Return the [x, y] coordinate for the center point of the cell that contains the specified text.  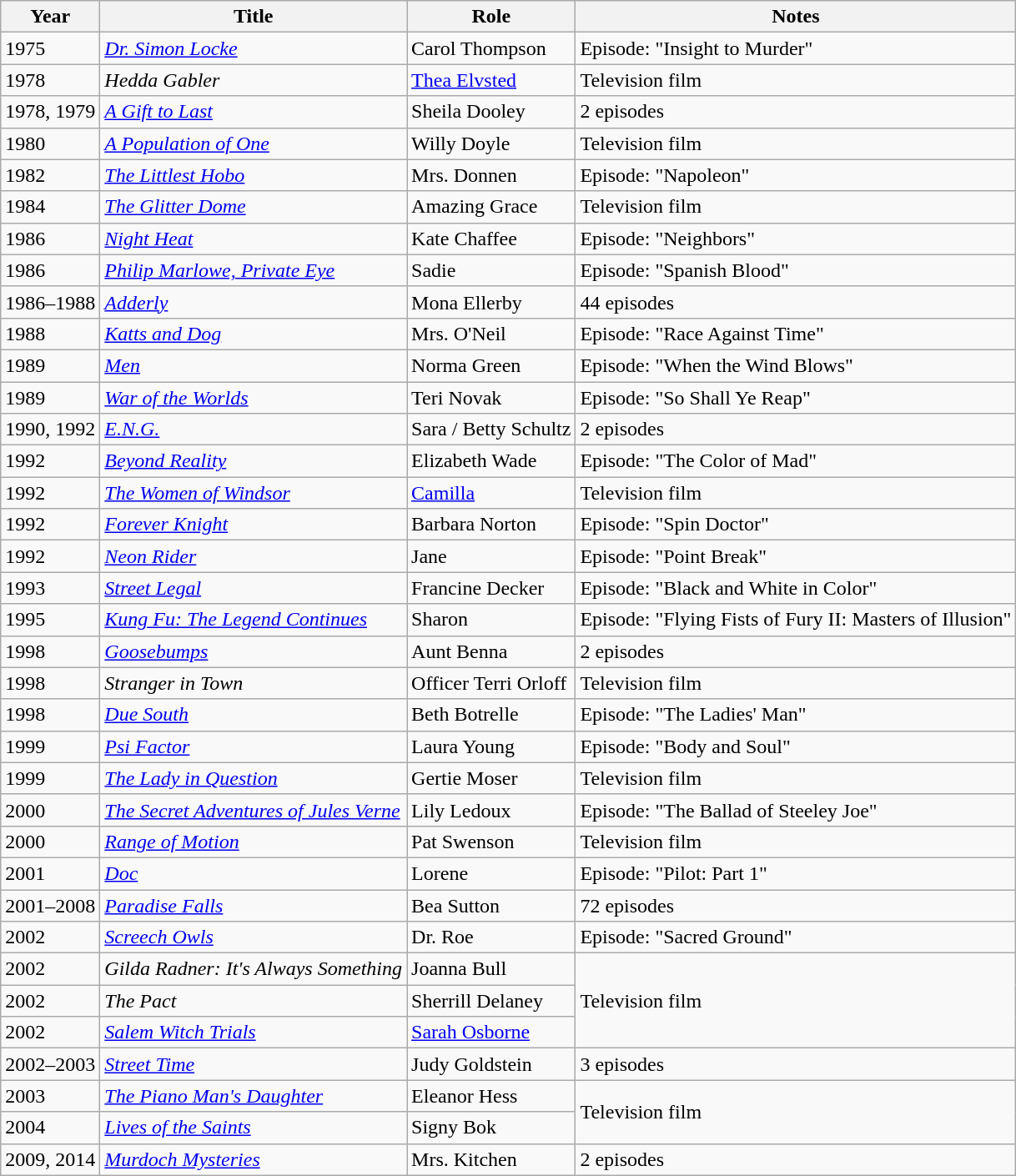
Episode: "Race Against Time" [796, 334]
Street Time [254, 1064]
Sharon [491, 620]
Norma Green [491, 365]
Mrs. Donnen [491, 175]
2004 [50, 1128]
2003 [50, 1096]
Laura Young [491, 746]
The Women of Windsor [254, 493]
Screech Owls [254, 937]
Episode: "Neighbors" [796, 239]
1975 [50, 48]
2002–2003 [50, 1064]
Year [50, 17]
The Piano Man's Daughter [254, 1096]
Thea Elvsted [491, 80]
Amazing Grace [491, 207]
Hedda Gabler [254, 80]
3 episodes [796, 1064]
Joanna Bull [491, 969]
72 episodes [796, 905]
Episode: "Pilot: Part 1" [796, 873]
Murdoch Mysteries [254, 1159]
Elizabeth Wade [491, 461]
War of the Worlds [254, 398]
Carol Thompson [491, 48]
Stranger in Town [254, 683]
Willy Doyle [491, 143]
The Glitter Dome [254, 207]
Episode: "So Shall Ye Reap" [796, 398]
1993 [50, 588]
E.N.G. [254, 430]
Episode: "Sacred Ground" [796, 937]
Episode: "Point Break" [796, 556]
1984 [50, 207]
Judy Goldstein [491, 1064]
Lily Ledoux [491, 810]
Dr. Roe [491, 937]
Episode: "Spanish Blood" [796, 270]
Episode: "When the Wind Blows" [796, 365]
The Secret Adventures of Jules Verne [254, 810]
A Population of One [254, 143]
Psi Factor [254, 746]
Beth Botrelle [491, 715]
Doc [254, 873]
2001–2008 [50, 905]
Gilda Radner: It's Always Something [254, 969]
1982 [50, 175]
Teri Novak [491, 398]
2001 [50, 873]
Sarah Osborne [491, 1033]
Paradise Falls [254, 905]
Salem Witch Trials [254, 1033]
Role [491, 17]
Officer Terri Orloff [491, 683]
Episode: "Napoleon" [796, 175]
44 episodes [796, 302]
1990, 1992 [50, 430]
1988 [50, 334]
Aunt Benna [491, 651]
Episode: "Flying Fists of Fury II: Masters of Illusion" [796, 620]
Francine Decker [491, 588]
Dr. Simon Locke [254, 48]
1978 [50, 80]
Beyond Reality [254, 461]
Goosebumps [254, 651]
Forever Knight [254, 525]
Adderly [254, 302]
Bea Sutton [491, 905]
Sheila Dooley [491, 112]
Eleanor Hess [491, 1096]
Pat Swenson [491, 842]
Night Heat [254, 239]
The Littlest Hobo [254, 175]
Street Legal [254, 588]
Jane [491, 556]
Katts and Dog [254, 334]
Kate Chaffee [491, 239]
1980 [50, 143]
The Pact [254, 1001]
Mona Ellerby [491, 302]
Men [254, 365]
A Gift to Last [254, 112]
Sherrill Delaney [491, 1001]
Camilla [491, 493]
Barbara Norton [491, 525]
Episode: "The Color of Mad" [796, 461]
Sara / Betty Schultz [491, 430]
Episode: "The Ballad of Steeley Joe" [796, 810]
Notes [796, 17]
The Lady in Question [254, 778]
Episode: "Spin Doctor" [796, 525]
Episode: "Black and White in Color" [796, 588]
Episode: "Body and Soul" [796, 746]
Mrs. Kitchen [491, 1159]
Lorene [491, 873]
Mrs. O'Neil [491, 334]
Episode: "Insight to Murder" [796, 48]
1986–1988 [50, 302]
Neon Rider [254, 556]
Episode: "The Ladies' Man" [796, 715]
Gertie Moser [491, 778]
Range of Motion [254, 842]
Title [254, 17]
1995 [50, 620]
Signy Bok [491, 1128]
1978, 1979 [50, 112]
Philip Marlowe, Private Eye [254, 270]
Kung Fu: The Legend Continues [254, 620]
Lives of the Saints [254, 1128]
Sadie [491, 270]
Due South [254, 715]
2009, 2014 [50, 1159]
